Determine the (x, y) coordinate at the center of the cell enclosing the given text.  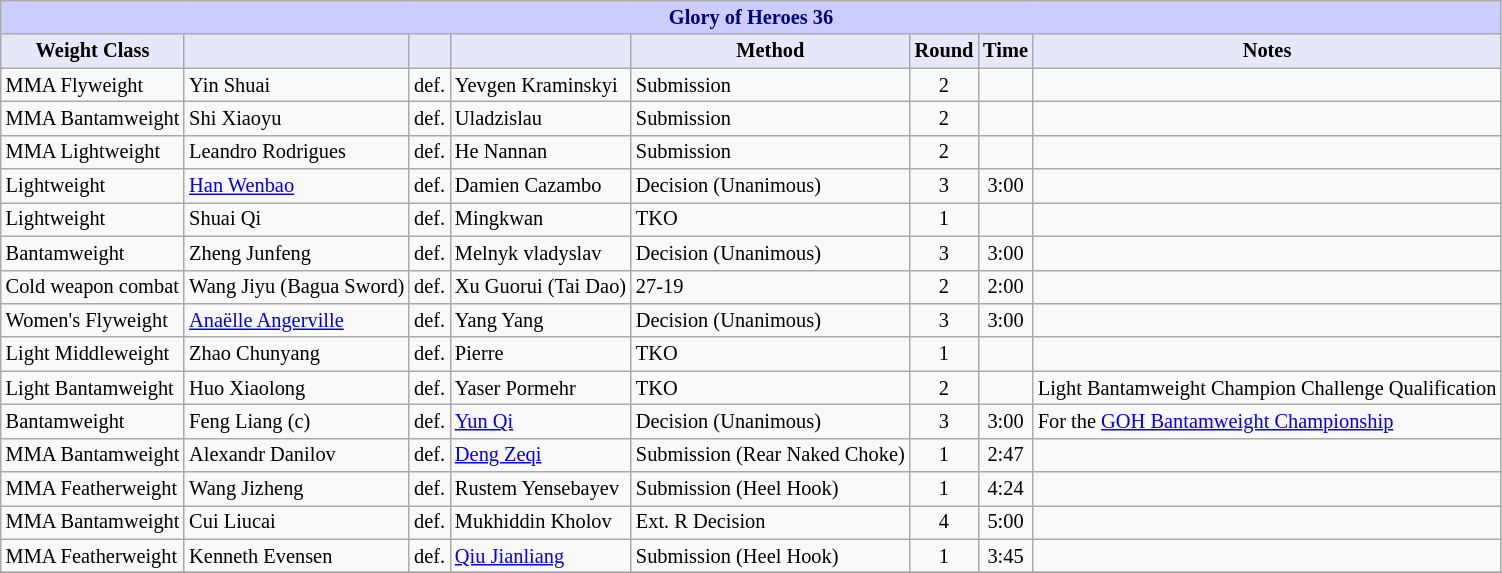
MMA Flyweight (93, 85)
Uladzislau (540, 118)
Xu Guorui (Tai Dao) (540, 287)
Leandro Rodrigues (296, 152)
Time (1006, 51)
Shuai Qi (296, 219)
Rustem Yensebayev (540, 489)
Cui Liucai (296, 522)
Damien Cazambo (540, 186)
Light Middleweight (93, 354)
MMA Lightweight (93, 152)
Kenneth Evensen (296, 556)
Feng Liang (c) (296, 421)
Shi Xiaoyu (296, 118)
4 (944, 522)
Melnyk vladyslav (540, 253)
For the GOH Bantamweight Championship (1267, 421)
4:24 (1006, 489)
Alexandr Danilov (296, 455)
Method (770, 51)
Qiu Jianliang (540, 556)
Notes (1267, 51)
Zhao Chunyang (296, 354)
27-19 (770, 287)
Light Bantamweight (93, 388)
Wang Jizheng (296, 489)
2:47 (1006, 455)
Pierre (540, 354)
5:00 (1006, 522)
Zheng Junfeng (296, 253)
Mingkwan (540, 219)
Submission (Rear Naked Choke) (770, 455)
Wang Jiyu (Bagua Sword) (296, 287)
Yevgen Kraminskyi (540, 85)
Anaëlle Angerville (296, 320)
Yang Yang (540, 320)
Round (944, 51)
Yun Qi (540, 421)
Han Wenbao (296, 186)
Light Bantamweight Champion Challenge Qualification (1267, 388)
Yaser Pormehr (540, 388)
2:00 (1006, 287)
Yin Shuai (296, 85)
Mukhiddin Kholov (540, 522)
Cold weapon combat (93, 287)
3:45 (1006, 556)
Women's Flyweight (93, 320)
Glory of Heroes 36 (751, 17)
Ext. R Decision (770, 522)
Weight Class (93, 51)
Huo Xiaolong (296, 388)
He Nannan (540, 152)
Deng Zeqi (540, 455)
